Determine the (X, Y) coordinate at the center of the cell enclosing the given text.  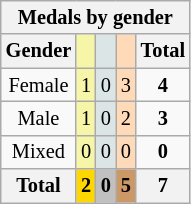
5 (126, 186)
Mixed (38, 152)
7 (163, 186)
Female (38, 85)
Male (38, 118)
Medals by gender (96, 17)
Gender (38, 51)
4 (163, 85)
